Identify which cell holds the provided text, then report its [X, Y] central coordinate. 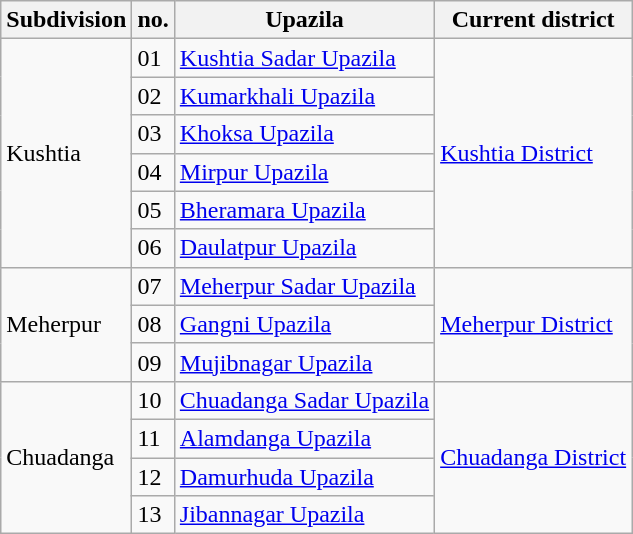
Khoksa Upazila [304, 134]
13 [153, 515]
Subdivision [66, 20]
Meherpur Sadar Upazila [304, 286]
12 [153, 477]
Kumarkhali Upazila [304, 96]
Chuadanga District [534, 457]
06 [153, 248]
Meherpur District [534, 324]
Bheramara Upazila [304, 210]
Damurhuda Upazila [304, 477]
Meherpur [66, 324]
Jibannagar Upazila [304, 515]
Upazila [304, 20]
Chuadanga [66, 457]
Current district [534, 20]
Daulatpur Upazila [304, 248]
02 [153, 96]
08 [153, 324]
09 [153, 362]
Gangni Upazila [304, 324]
01 [153, 58]
Alamdanga Upazila [304, 438]
04 [153, 172]
Kushtia [66, 153]
Chuadanga Sadar Upazila [304, 400]
no. [153, 20]
07 [153, 286]
Mujibnagar Upazila [304, 362]
Mirpur Upazila [304, 172]
10 [153, 400]
Kushtia Sadar Upazila [304, 58]
03 [153, 134]
11 [153, 438]
05 [153, 210]
Kushtia District [534, 153]
